Detect which cell encompasses the target text, then output its [x, y] center coordinate. 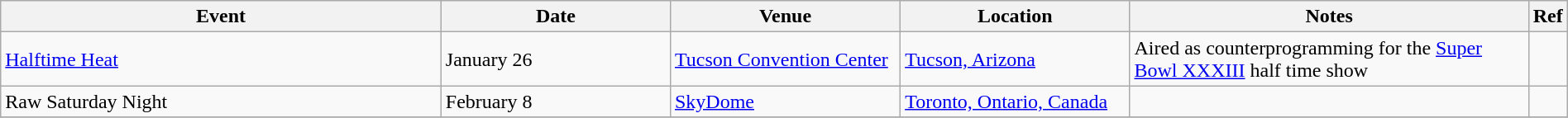
Location [1016, 17]
Aired as counterprogramming for the Super Bowl XXXIII half time show [1329, 59]
Raw Saturday Night [222, 101]
Event [222, 17]
Venue [785, 17]
Notes [1329, 17]
Tucson Convention Center [785, 59]
February 8 [556, 101]
Date [556, 17]
SkyDome [785, 101]
Tucson, Arizona [1016, 59]
Toronto, Ontario, Canada [1016, 101]
January 26 [556, 59]
Ref [1548, 17]
Halftime Heat [222, 59]
